Find where the given text appears and provide that cell's center as (x, y) coordinate. 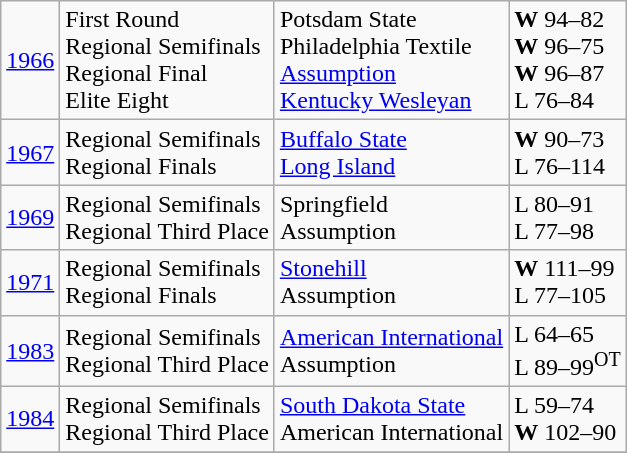
First RoundRegional SemifinalsRegional FinalElite Eight (168, 60)
L 59–74W 102–90 (568, 420)
StonehillAssumption (391, 282)
L 64–65L 89–99OT (568, 351)
South Dakota StateAmerican International (391, 420)
1966 (30, 60)
Potsdam StatePhiladelphia TextileAssumptionKentucky Wesleyan (391, 60)
SpringfieldAssumption (391, 218)
Buffalo StateLong Island (391, 152)
1969 (30, 218)
1983 (30, 351)
1984 (30, 420)
American InternationalAssumption (391, 351)
W 94–82W 96–75W 96–87L 76–84 (568, 60)
L 80–91L 77–98 (568, 218)
W 90–73 L 76–114 (568, 152)
1967 (30, 152)
W 111–99 L 77–105 (568, 282)
1971 (30, 282)
